For the text-containing cell, return its midpoint in (x, y) coordinate format. 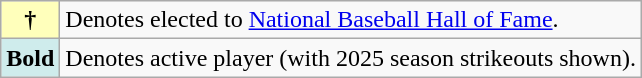
Denotes elected to National Baseball Hall of Fame. (351, 20)
Denotes active player (with 2025 season strikeouts shown). (351, 58)
Bold (30, 58)
† (30, 20)
